Return (x, y) of the center of cell containing provided text 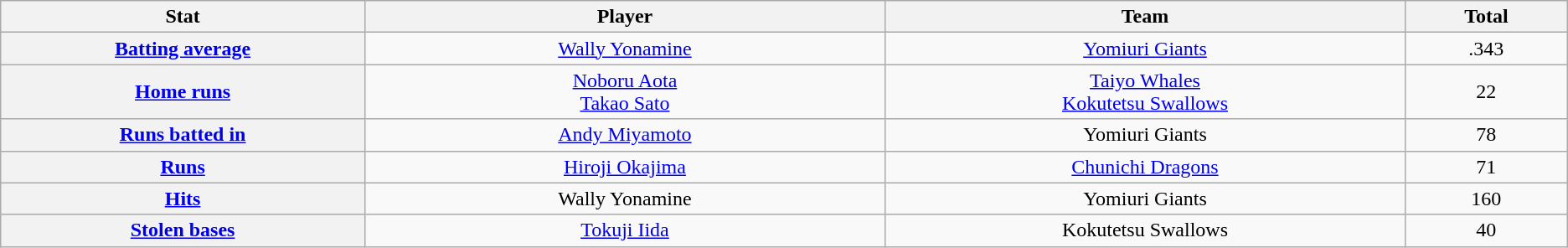
Tokuji Iida (625, 230)
160 (1486, 199)
Runs batted in (183, 135)
Total (1486, 17)
22 (1486, 92)
71 (1486, 167)
Team (1144, 17)
Player (625, 17)
Hits (183, 199)
Stolen bases (183, 230)
Batting average (183, 49)
Taiyo WhalesKokutetsu Swallows (1144, 92)
Hiroji Okajima (625, 167)
78 (1486, 135)
Chunichi Dragons (1144, 167)
Home runs (183, 92)
Andy Miyamoto (625, 135)
Noboru AotaTakao Sato (625, 92)
Runs (183, 167)
Stat (183, 17)
.343 (1486, 49)
40 (1486, 230)
Kokutetsu Swallows (1144, 230)
